Determine the [x, y] coordinate at the center of the cell enclosing the given text.  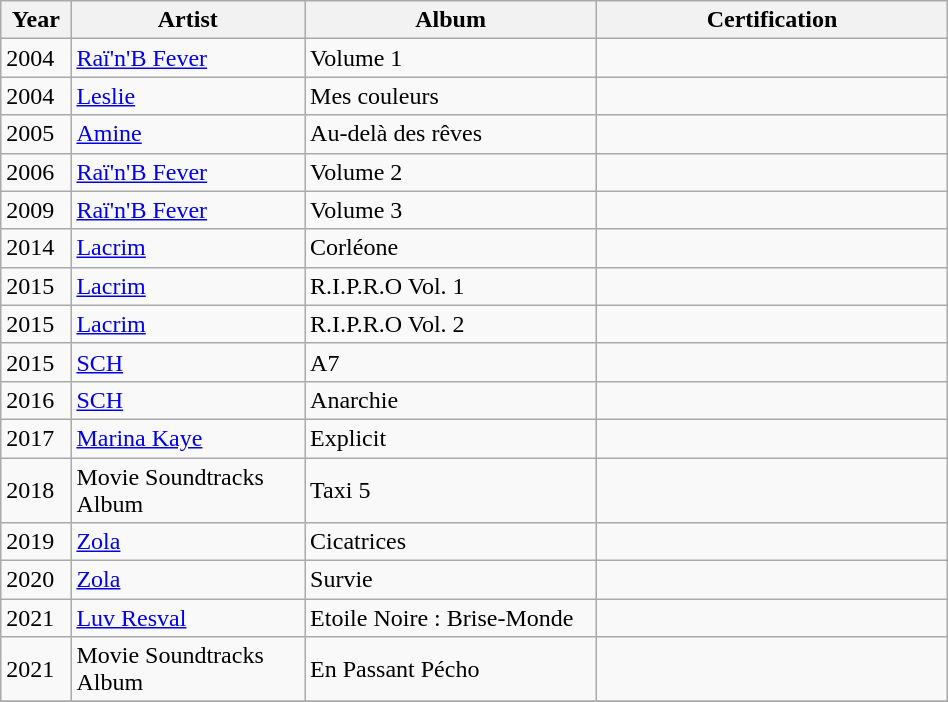
Anarchie [451, 400]
Album [451, 20]
En Passant Pécho [451, 670]
2005 [36, 134]
Etoile Noire : Brise-Monde [451, 618]
2006 [36, 172]
2016 [36, 400]
2017 [36, 438]
A7 [451, 362]
Volume 1 [451, 58]
Luv Resval [188, 618]
2020 [36, 580]
R.I.P.R.O Vol. 2 [451, 324]
Mes couleurs [451, 96]
Year [36, 20]
Explicit [451, 438]
2018 [36, 490]
Certification [772, 20]
Au-delà des rêves [451, 134]
2019 [36, 542]
Volume 3 [451, 210]
Artist [188, 20]
2014 [36, 248]
Leslie [188, 96]
Volume 2 [451, 172]
Corléone [451, 248]
Marina Kaye [188, 438]
2009 [36, 210]
Taxi 5 [451, 490]
Amine [188, 134]
Survie [451, 580]
R.I.P.R.O Vol. 1 [451, 286]
Cicatrices [451, 542]
